Locate the cell with the specified text and output its (X, Y) center coordinate. 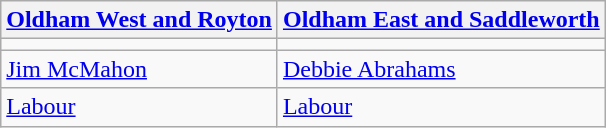
Jim McMahon (140, 69)
Oldham West and Royton (140, 20)
Oldham East and Saddleworth (441, 20)
Debbie Abrahams (441, 69)
